Identify which cell holds the provided text, then report its (x, y) central coordinate. 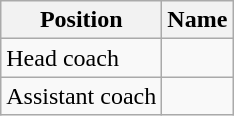
Name (198, 20)
Assistant coach (82, 96)
Position (82, 20)
Head coach (82, 58)
